Return the (X, Y) coordinate for the center point of the cell that contains the specified text.  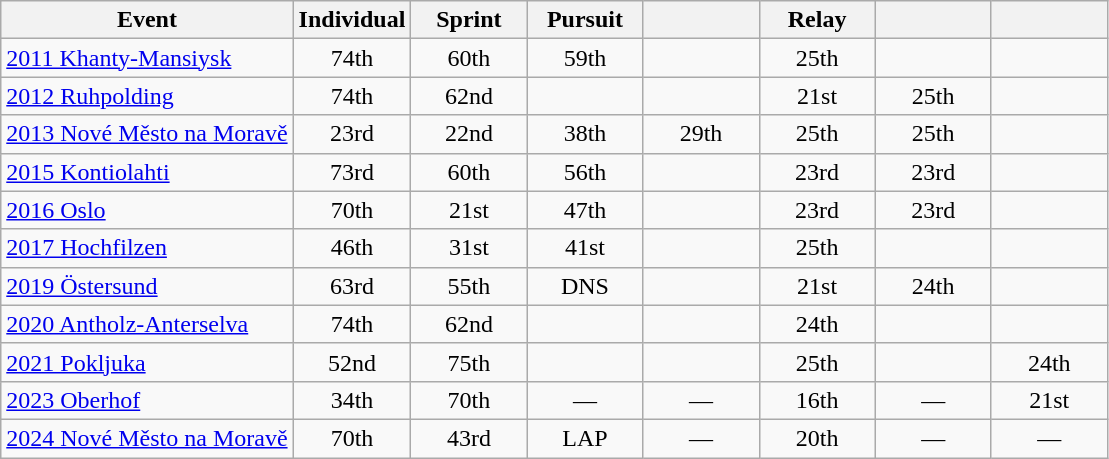
43rd (469, 438)
2016 Oslo (147, 210)
46th (352, 248)
41st (585, 248)
73rd (352, 172)
2024 Nové Město na Moravě (147, 438)
20th (817, 438)
2012 Ruhpolding (147, 96)
Event (147, 20)
2023 Oberhof (147, 400)
29th (701, 134)
2015 Kontiolahti (147, 172)
Relay (817, 20)
38th (585, 134)
59th (585, 58)
2020 Antholz-Anterselva (147, 324)
2021 Pokljuka (147, 362)
LAP (585, 438)
2017 Hochfilzen (147, 248)
63rd (352, 286)
16th (817, 400)
2013 Nové Město na Moravě (147, 134)
Sprint (469, 20)
31st (469, 248)
52nd (352, 362)
2011 Khanty-Mansiysk (147, 58)
55th (469, 286)
75th (469, 362)
56th (585, 172)
DNS (585, 286)
22nd (469, 134)
Individual (352, 20)
47th (585, 210)
2019 Östersund (147, 286)
34th (352, 400)
Pursuit (585, 20)
